Capture the cell that displays the provided text and extract its (X, Y) central coordinate. 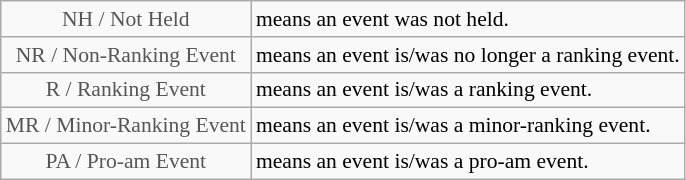
R / Ranking Event (126, 90)
means an event is/was a pro-am event. (468, 162)
MR / Minor-Ranking Event (126, 126)
means an event is/was a ranking event. (468, 90)
means an event was not held. (468, 19)
means an event is/was no longer a ranking event. (468, 55)
PA / Pro-am Event (126, 162)
NH / Not Held (126, 19)
NR / Non-Ranking Event (126, 55)
means an event is/was a minor-ranking event. (468, 126)
